From the cell containing the given text, extract its center point as (x, y) coordinate. 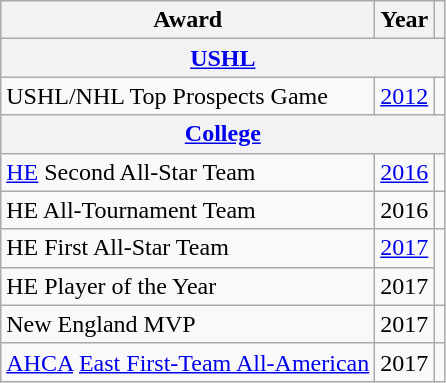
HE Player of the Year (188, 286)
College (223, 134)
New England MVP (188, 324)
USHL (223, 58)
HE All-Tournament Team (188, 210)
2012 (404, 96)
HE First All-Star Team (188, 248)
AHCA East First-Team All-American (188, 362)
HE Second All-Star Team (188, 172)
Year (404, 20)
USHL/NHL Top Prospects Game (188, 96)
Award (188, 20)
